Find where the given text appears and provide that cell's center as (x, y) coordinate. 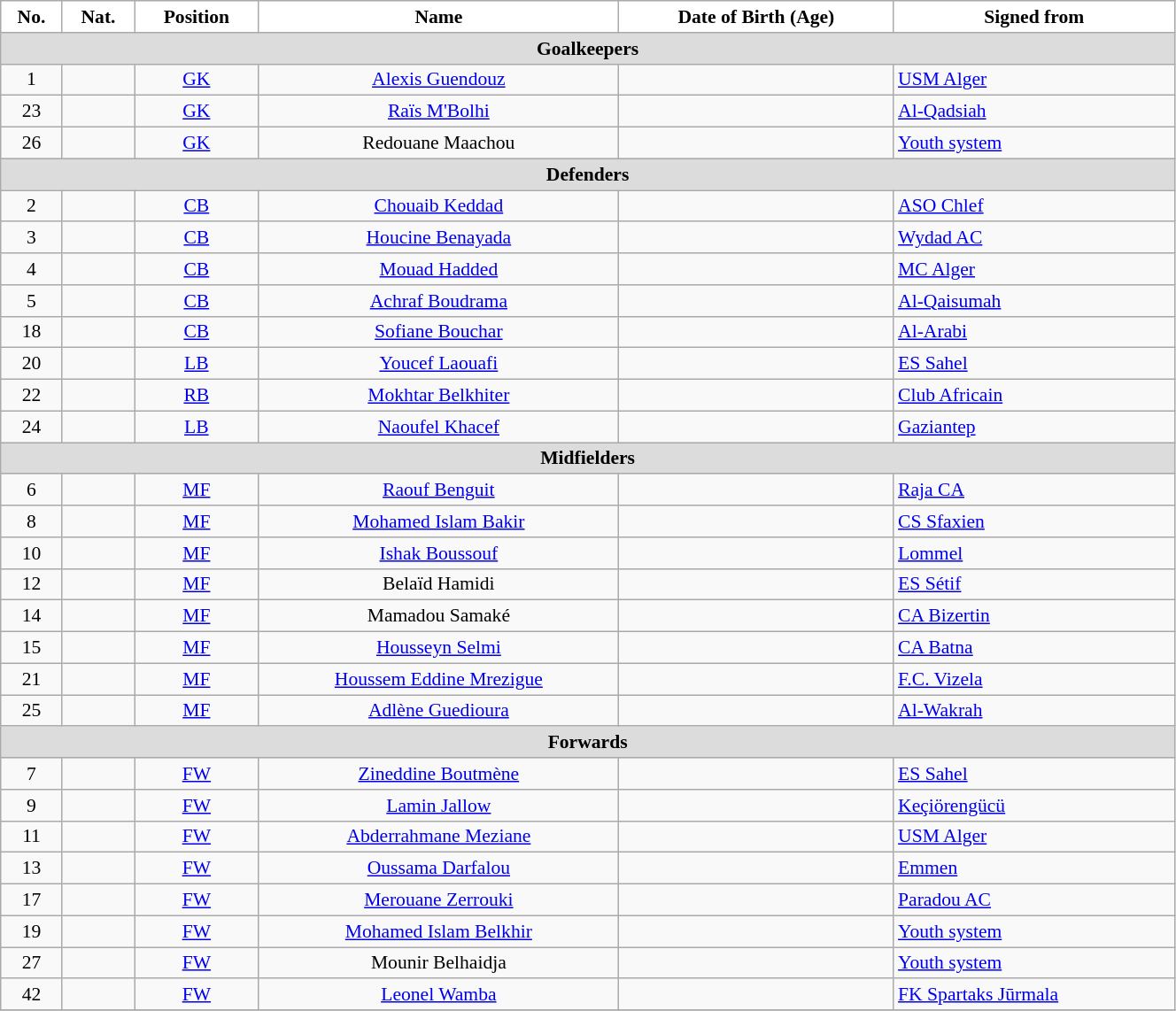
Abderrahmane Meziane (439, 837)
Mohamed Islam Belkhir (439, 931)
Al-Wakrah (1034, 711)
Forwards (588, 743)
Oussama Darfalou (439, 868)
27 (32, 963)
Zineddine Boutmène (439, 774)
19 (32, 931)
Position (197, 17)
Club Africain (1034, 396)
Emmen (1034, 868)
F.C. Vizela (1034, 679)
11 (32, 837)
Name (439, 17)
9 (32, 806)
Paradou AC (1034, 900)
Defenders (588, 174)
2 (32, 206)
Wydad AC (1034, 238)
Al-Arabi (1034, 332)
25 (32, 711)
Sofiane Bouchar (439, 332)
ES Sétif (1034, 584)
Nat. (97, 17)
Achraf Boudrama (439, 301)
Chouaib Keddad (439, 206)
CS Sfaxien (1034, 521)
Houssem Eddine Mrezigue (439, 679)
Redouane Maachou (439, 143)
Ishak Boussouf (439, 553)
14 (32, 616)
6 (32, 490)
Midfielders (588, 459)
No. (32, 17)
CA Bizertin (1034, 616)
Raouf Benguit (439, 490)
20 (32, 364)
13 (32, 868)
Mounir Belhaidja (439, 963)
MC Alger (1034, 269)
23 (32, 112)
Raïs M'Bolhi (439, 112)
Keçiörengücü (1034, 806)
Mouad Hadded (439, 269)
Signed from (1034, 17)
1 (32, 80)
22 (32, 396)
Merouane Zerrouki (439, 900)
Mokhtar Belkhiter (439, 396)
Adlène Guedioura (439, 711)
12 (32, 584)
21 (32, 679)
Gaziantep (1034, 427)
Leonel Wamba (439, 995)
3 (32, 238)
5 (32, 301)
Lommel (1034, 553)
42 (32, 995)
Date of Birth (Age) (756, 17)
18 (32, 332)
Houcine Benayada (439, 238)
Al-Qadsiah (1034, 112)
FK Spartaks Jūrmala (1034, 995)
10 (32, 553)
Al-Qaisumah (1034, 301)
Naoufel Khacef (439, 427)
Youcef Laouafi (439, 364)
ASO Chlef (1034, 206)
15 (32, 648)
Alexis Guendouz (439, 80)
26 (32, 143)
Mohamed Islam Bakir (439, 521)
4 (32, 269)
Goalkeepers (588, 49)
17 (32, 900)
24 (32, 427)
Belaïd Hamidi (439, 584)
Housseyn Selmi (439, 648)
8 (32, 521)
7 (32, 774)
Lamin Jallow (439, 806)
CA Batna (1034, 648)
Mamadou Samaké (439, 616)
RB (197, 396)
Raja CA (1034, 490)
